Locate the cell with the specified text and output its [X, Y] center coordinate. 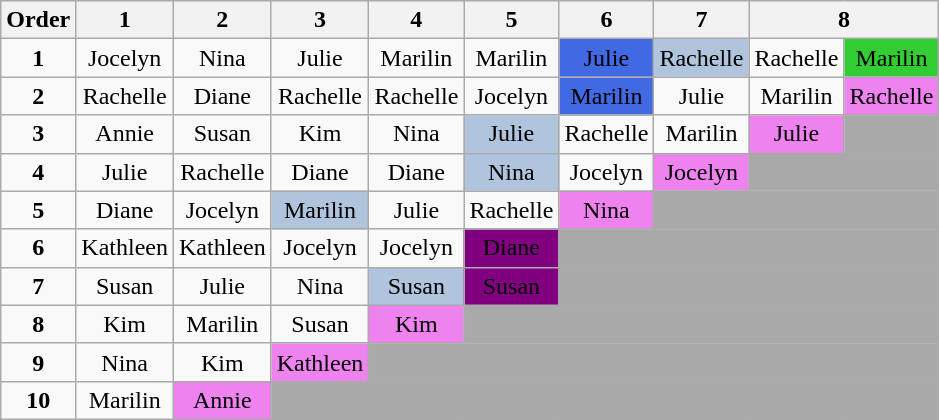
10 [38, 400]
Order [38, 20]
9 [38, 362]
